Locate the cell with the specified text and output its [x, y] center coordinate. 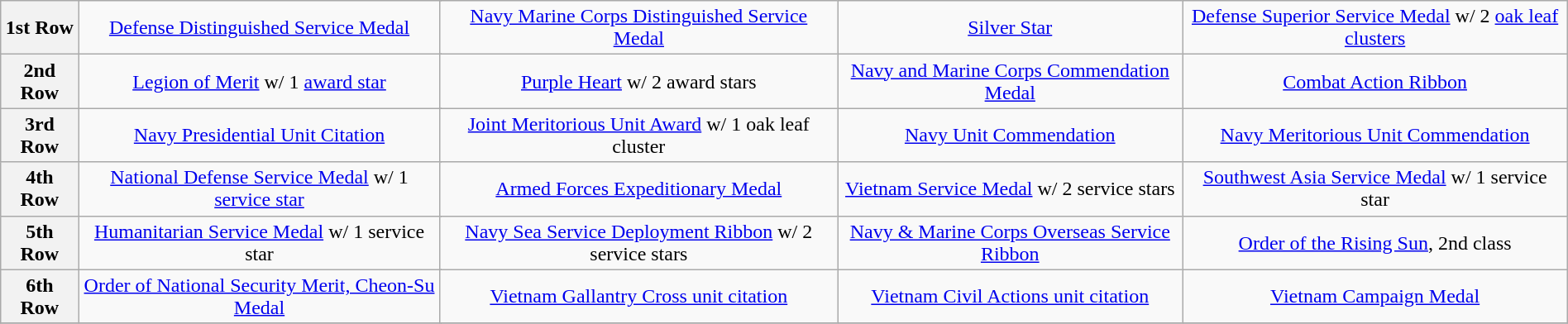
Navy & Marine Corps Overseas Service Ribbon [1011, 243]
National Defense Service Medal w/ 1 service star [260, 188]
Order of the Rising Sun, 2nd class [1374, 243]
Navy Presidential Unit Citation [260, 136]
Navy Sea Service Deployment Ribbon w/ 2 service stars [638, 243]
5th Row [40, 243]
2nd Row [40, 81]
Vietnam Gallantry Cross unit citation [638, 296]
Vietnam Civil Actions unit citation [1011, 296]
Defense Superior Service Medal w/ 2 oak leaf clusters [1374, 28]
4th Row [40, 188]
Legion of Merit w/ 1 award star [260, 81]
Purple Heart w/ 2 award stars [638, 81]
Silver Star [1011, 28]
Vietnam Campaign Medal [1374, 296]
3rd Row [40, 136]
Navy Meritorious Unit Commendation [1374, 136]
6th Row [40, 296]
Order of National Security Merit, Cheon-Su Medal [260, 296]
Joint Meritorious Unit Award w/ 1 oak leaf cluster [638, 136]
Navy Marine Corps Distinguished Service Medal [638, 28]
Combat Action Ribbon [1374, 81]
Defense Distinguished Service Medal [260, 28]
1st Row [40, 28]
Southwest Asia Service Medal w/ 1 service star [1374, 188]
Navy and Marine Corps Commendation Medal [1011, 81]
Humanitarian Service Medal w/ 1 service star [260, 243]
Navy Unit Commendation [1011, 136]
Vietnam Service Medal w/ 2 service stars [1011, 188]
Armed Forces Expeditionary Medal [638, 188]
